Locate the cell with the specified text and output its [x, y] center coordinate. 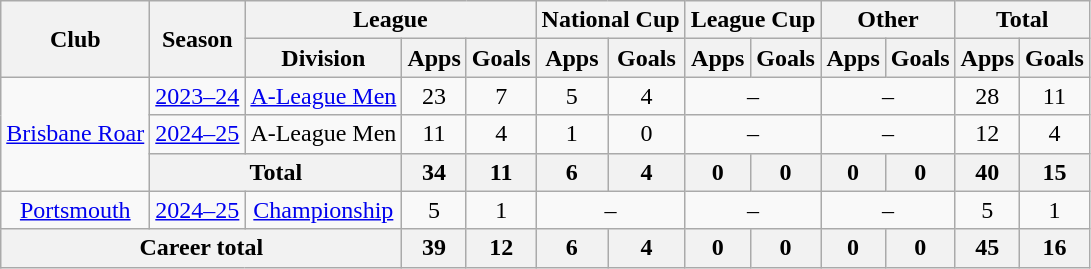
Club [76, 39]
Division [324, 58]
2023–24 [198, 96]
40 [987, 172]
Portsmouth [76, 210]
7 [501, 96]
Career total [202, 248]
23 [434, 96]
34 [434, 172]
Season [198, 39]
28 [987, 96]
Other [888, 20]
15 [1055, 172]
National Cup [610, 20]
League [390, 20]
16 [1055, 248]
League Cup [753, 20]
45 [987, 248]
Championship [324, 210]
Brisbane Roar [76, 134]
39 [434, 248]
